Return the (x, y) coordinate for the center point of the cell that contains the specified text.  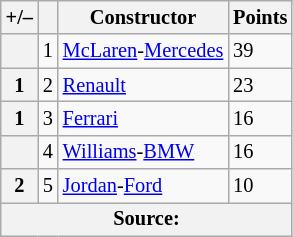
4 (48, 152)
Ferrari (143, 118)
McLaren-Mercedes (143, 51)
23 (260, 85)
5 (48, 186)
+/– (20, 17)
Williams-BMW (143, 152)
Constructor (143, 17)
39 (260, 51)
3 (48, 118)
10 (260, 186)
Renault (143, 85)
Jordan-Ford (143, 186)
Source: (147, 219)
Points (260, 17)
